For the text-containing cell, return its midpoint in (X, Y) coordinate format. 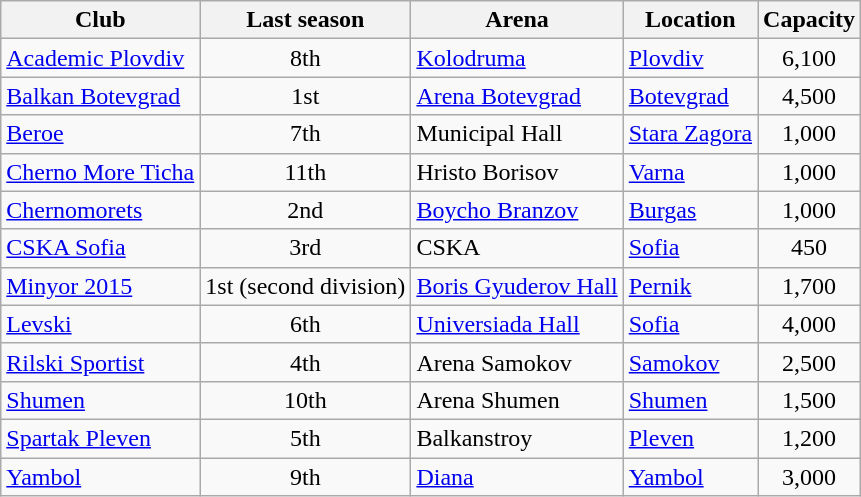
4th (306, 362)
Burgas (690, 210)
1st (306, 96)
Hristo Borisov (517, 172)
Minyor 2015 (100, 286)
Cherno More Ticha (100, 172)
5th (306, 438)
2nd (306, 210)
Pleven (690, 438)
Stara Zagora (690, 134)
Municipal Hall (517, 134)
Botevgrad (690, 96)
Beroe (100, 134)
Varna (690, 172)
Arena Samokov (517, 362)
4,500 (810, 96)
Samokov (690, 362)
CSKA (517, 248)
CSKA Sofia (100, 248)
Balkanstroy (517, 438)
Location (690, 20)
Boris Gyuderov Hall (517, 286)
Last season (306, 20)
3,000 (810, 477)
Plovdiv (690, 58)
4,000 (810, 324)
10th (306, 400)
9th (306, 477)
Spartak Pleven (100, 438)
6th (306, 324)
6,100 (810, 58)
1,700 (810, 286)
Kolodruma (517, 58)
8th (306, 58)
Capacity (810, 20)
7th (306, 134)
1,200 (810, 438)
Rilski Sportist (100, 362)
Arena (517, 20)
11th (306, 172)
Boycho Branzov (517, 210)
Levski (100, 324)
Diana (517, 477)
1,500 (810, 400)
2,500 (810, 362)
Arena Shumen (517, 400)
1st (second division) (306, 286)
Academic Plovdiv (100, 58)
Pernik (690, 286)
450 (810, 248)
Universiada Hall (517, 324)
Club (100, 20)
Arena Botevgrad (517, 96)
3rd (306, 248)
Chernomorets (100, 210)
Balkan Botevgrad (100, 96)
